Identify which cell holds the provided text, then report its (X, Y) central coordinate. 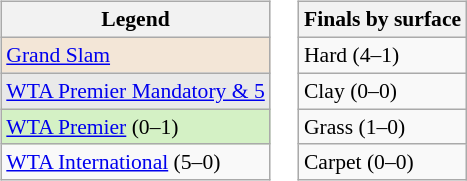
Hard (4–1) (382, 55)
Finals by surface (382, 20)
WTA International (5–0) (136, 162)
WTA Premier Mandatory & 5 (136, 91)
WTA Premier (0–1) (136, 127)
Legend (136, 20)
Clay (0–0) (382, 91)
Grass (1–0) (382, 127)
Grand Slam (136, 55)
Carpet (0–0) (382, 162)
